For the text-containing cell, return its midpoint in [x, y] coordinate format. 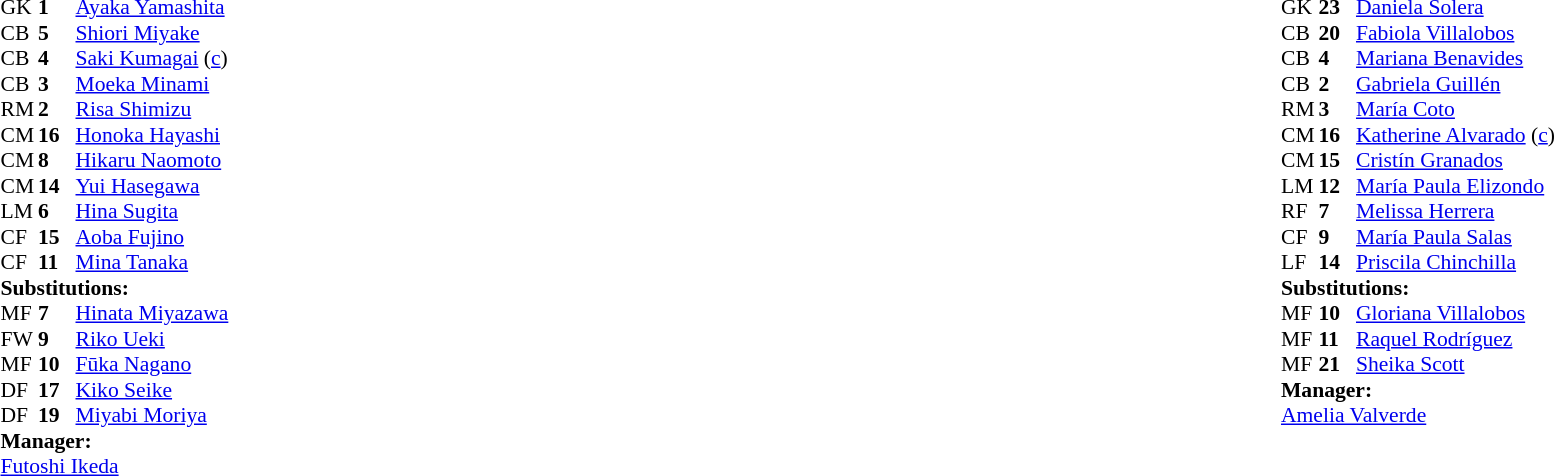
Hinata Miyazawa [152, 313]
Manager: [114, 441]
21 [1337, 365]
Mina Tanaka [152, 263]
Moeka Minami [152, 84]
Fūka Nagano [152, 365]
Shiori Miyake [152, 33]
Risa Shimizu [152, 109]
8 [57, 161]
Saki Kumagai (c) [152, 59]
5 [57, 33]
Kiko Seike [152, 390]
Aoba Fujino [152, 237]
6 [57, 211]
FW [19, 339]
19 [57, 415]
Riko Ueki [152, 339]
RF [1300, 211]
Substitutions: [114, 288]
20 [1337, 33]
Hina Sugita [152, 211]
Hikaru Naomoto [152, 161]
LF [1300, 263]
17 [57, 390]
Yui Hasegawa [152, 186]
Honoka Hayashi [152, 135]
Miyabi Moriya [152, 415]
12 [1337, 186]
